Search for the cell housing the specified text and yield its (x, y) center coordinate. 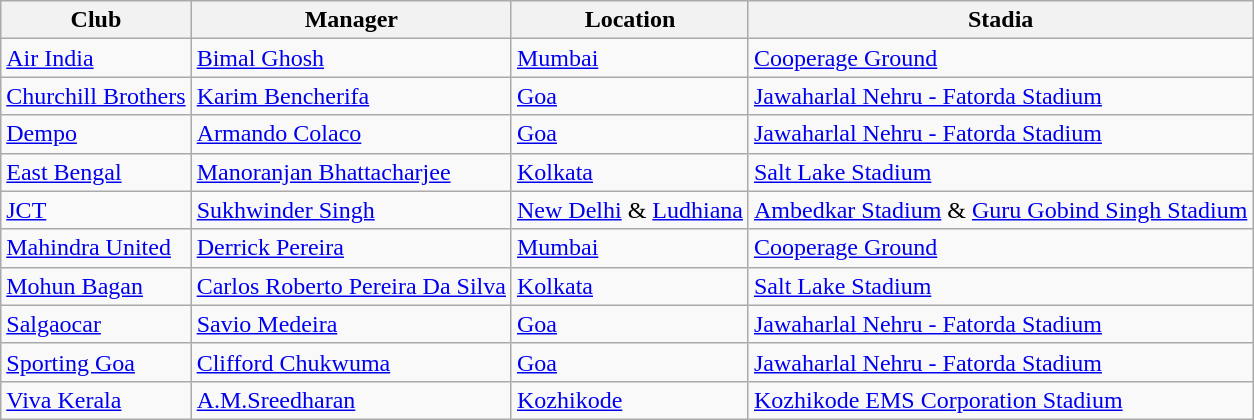
Club (96, 20)
A.M.Sreedharan (351, 400)
Viva Kerala (96, 400)
Churchill Brothers (96, 96)
Ambedkar Stadium & Guru Gobind Singh Stadium (1000, 210)
Air India (96, 58)
Savio Medeira (351, 324)
Sporting Goa (96, 362)
New Delhi & Ludhiana (630, 210)
Salgaocar (96, 324)
Armando Colaco (351, 134)
Carlos Roberto Pereira Da Silva (351, 286)
Mahindra United (96, 248)
Dempo (96, 134)
East Bengal (96, 172)
Manager (351, 20)
Bimal Ghosh (351, 58)
Manoranjan Bhattacharjee (351, 172)
Kozhikode EMS Corporation Stadium (1000, 400)
Clifford Chukwuma (351, 362)
Karim Bencherifa (351, 96)
Mohun Bagan (96, 286)
Kozhikode (630, 400)
Sukhwinder Singh (351, 210)
JCT (96, 210)
Stadia (1000, 20)
Derrick Pereira (351, 248)
Location (630, 20)
